Extract the [X, Y] coordinate from the center of the cell holding the provided text.  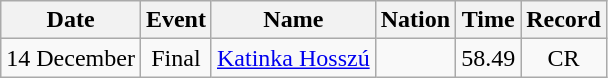
14 December [71, 58]
Date [71, 20]
Katinka Hosszú [293, 58]
Final [176, 58]
Nation [415, 20]
CR [564, 58]
Name [293, 20]
Event [176, 20]
58.49 [488, 58]
Time [488, 20]
Record [564, 20]
